Identify which cell holds the provided text, then report its (x, y) central coordinate. 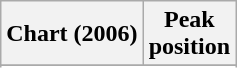
Chart (2006) (72, 34)
Peakposition (189, 34)
